Output the (x, y) coordinate of the center of the cell containing the given text.  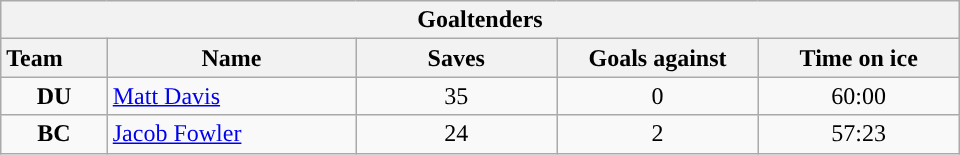
Name (232, 58)
2 (658, 134)
DU (54, 96)
Matt Davis (232, 96)
BC (54, 134)
57:23 (858, 134)
Saves (456, 58)
Jacob Fowler (232, 134)
Goals against (658, 58)
0 (658, 96)
Goaltenders (480, 20)
60:00 (858, 96)
24 (456, 134)
Time on ice (858, 58)
35 (456, 96)
Team (54, 58)
